Determine the (x, y) coordinate at the center of the cell enclosing the given text.  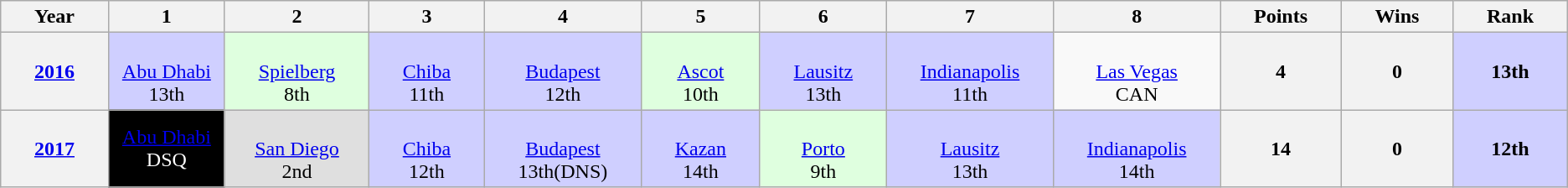
2 (297, 17)
13th (1511, 71)
Abu DhabiDSQ (166, 149)
5 (700, 17)
2016 (55, 71)
12th (1511, 149)
Indianapolis14th (1137, 149)
Budapest12th (563, 71)
Ascot10th (700, 71)
Year (55, 17)
Kazan14th (700, 149)
Abu Dhabi13th (166, 71)
14 (1282, 149)
7 (970, 17)
Chiba12th (426, 149)
Points (1282, 17)
1 (166, 17)
3 (426, 17)
Rank (1511, 17)
2017 (55, 149)
Indianapolis11th (970, 71)
Chiba11th (426, 71)
Porto9th (823, 149)
Spielberg8th (297, 71)
8 (1137, 17)
San Diego2nd (297, 149)
6 (823, 17)
Wins (1397, 17)
Budapest13th(DNS) (563, 149)
Las VegasCAN (1137, 71)
